Locate the cell with the specified text and output its (x, y) center coordinate. 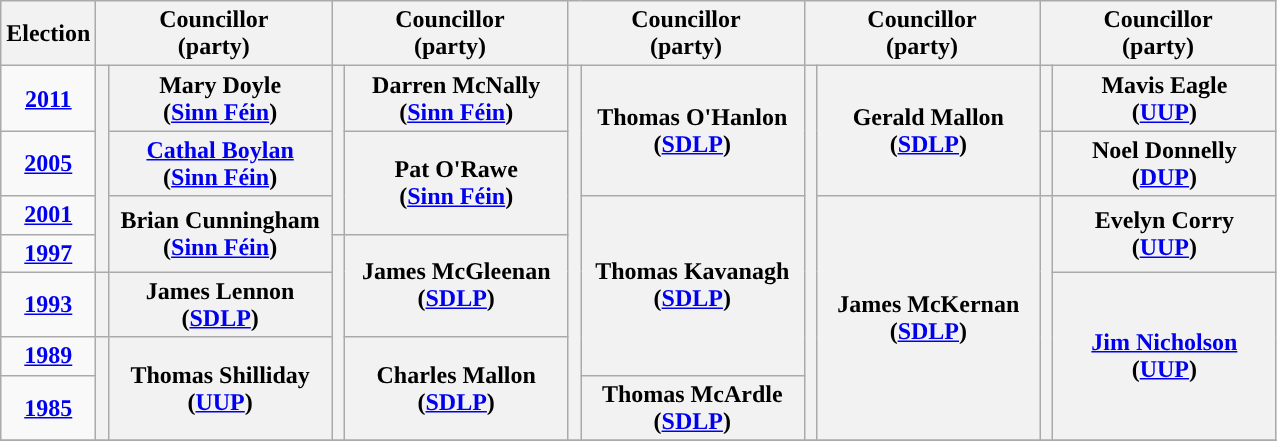
Thomas Shilliday (UUP) (220, 388)
2001 (48, 215)
Thomas Kavanagh (SDLP) (692, 286)
2011 (48, 98)
1985 (48, 408)
Thomas McArdle (SDLP) (692, 408)
Election (48, 34)
Gerald Mallon (SDLP) (929, 131)
James Lennon (SDLP) (220, 304)
Jim Nicholson (UUP) (1165, 356)
1989 (48, 356)
Cathal Boylan (Sinn Féin) (220, 164)
Evelyn Corry (UUP) (1165, 234)
James McKernan (SDLP) (929, 318)
Noel Donnelly (DUP) (1165, 164)
Brian Cunningham (Sinn Féin) (220, 234)
Thomas O'Hanlon (SDLP) (692, 131)
Mavis Eagle (UUP) (1165, 98)
James McGleenan (SDLP) (456, 286)
Mary Doyle (Sinn Féin) (220, 98)
Darren McNally (Sinn Féin) (456, 98)
Charles Mallon (SDLP) (456, 388)
1993 (48, 304)
2005 (48, 164)
Pat O'Rawe (Sinn Féin) (456, 182)
1997 (48, 253)
